Find where the given text appears and provide that cell's center as (X, Y) coordinate. 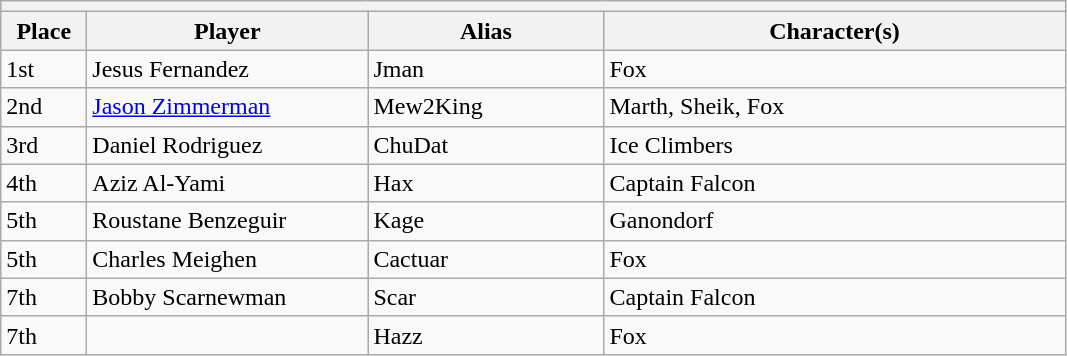
2nd (44, 107)
Bobby Scarnewman (228, 297)
Character(s) (834, 31)
Place (44, 31)
Charles Meighen (228, 259)
Scar (486, 297)
Ice Climbers (834, 145)
ChuDat (486, 145)
Mew2King (486, 107)
Player (228, 31)
Aziz Al-Yami (228, 183)
Jman (486, 69)
Roustane Benzeguir (228, 221)
Hazz (486, 335)
1st (44, 69)
Daniel Rodriguez (228, 145)
4th (44, 183)
Ganondorf (834, 221)
3rd (44, 145)
Hax (486, 183)
Alias (486, 31)
Cactuar (486, 259)
Jason Zimmerman (228, 107)
Kage (486, 221)
Jesus Fernandez (228, 69)
Marth, Sheik, Fox (834, 107)
